For the text-containing cell, return its midpoint in (x, y) coordinate format. 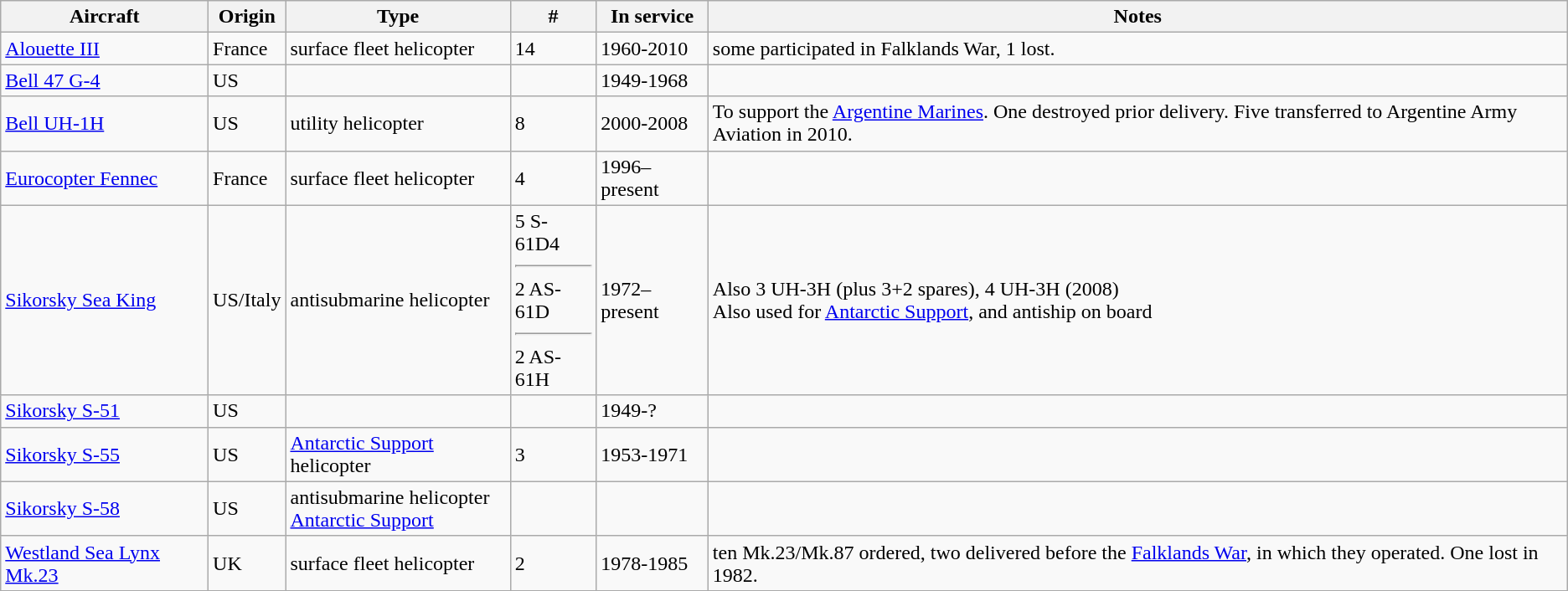
2000-2008 (652, 124)
antisubmarine helicopterAntarctic Support (398, 509)
some participated in Falklands War, 1 lost. (1137, 49)
Notes (1137, 17)
Also 3 UH-3H (plus 3+2 spares), 4 UH-3H (2008)Also used for Antarctic Support, and antiship on board (1137, 300)
US/Italy (247, 300)
8 (553, 124)
Aircraft (105, 17)
4 (553, 177)
UK (247, 563)
Bell 47 G-4 (105, 80)
2 (553, 563)
Origin (247, 17)
3 (553, 454)
To support the Argentine Marines. One destroyed prior delivery. Five transferred to Argentine Army Aviation in 2010. (1137, 124)
utility helicopter (398, 124)
Antarctic Support helicopter (398, 454)
Sikorsky S-51 (105, 411)
In service (652, 17)
Westland Sea Lynx Mk.23 (105, 563)
Sikorsky S-55 (105, 454)
1960-2010 (652, 49)
Type (398, 17)
1972–present (652, 300)
1953-1971 (652, 454)
14 (553, 49)
ten Mk.23/Mk.87 ordered, two delivered before the Falklands War, in which they operated. One lost in 1982. (1137, 563)
Sikorsky S-58 (105, 509)
1949-1968 (652, 80)
Bell UH-1H (105, 124)
1996–present (652, 177)
Eurocopter Fennec (105, 177)
Alouette III (105, 49)
5 S-61D42 AS-61D2 AS-61H (553, 300)
1949-? (652, 411)
Sikorsky Sea King (105, 300)
1978-1985 (652, 563)
antisubmarine helicopter (398, 300)
# (553, 17)
